Search for the cell housing the specified text and yield its (X, Y) center coordinate. 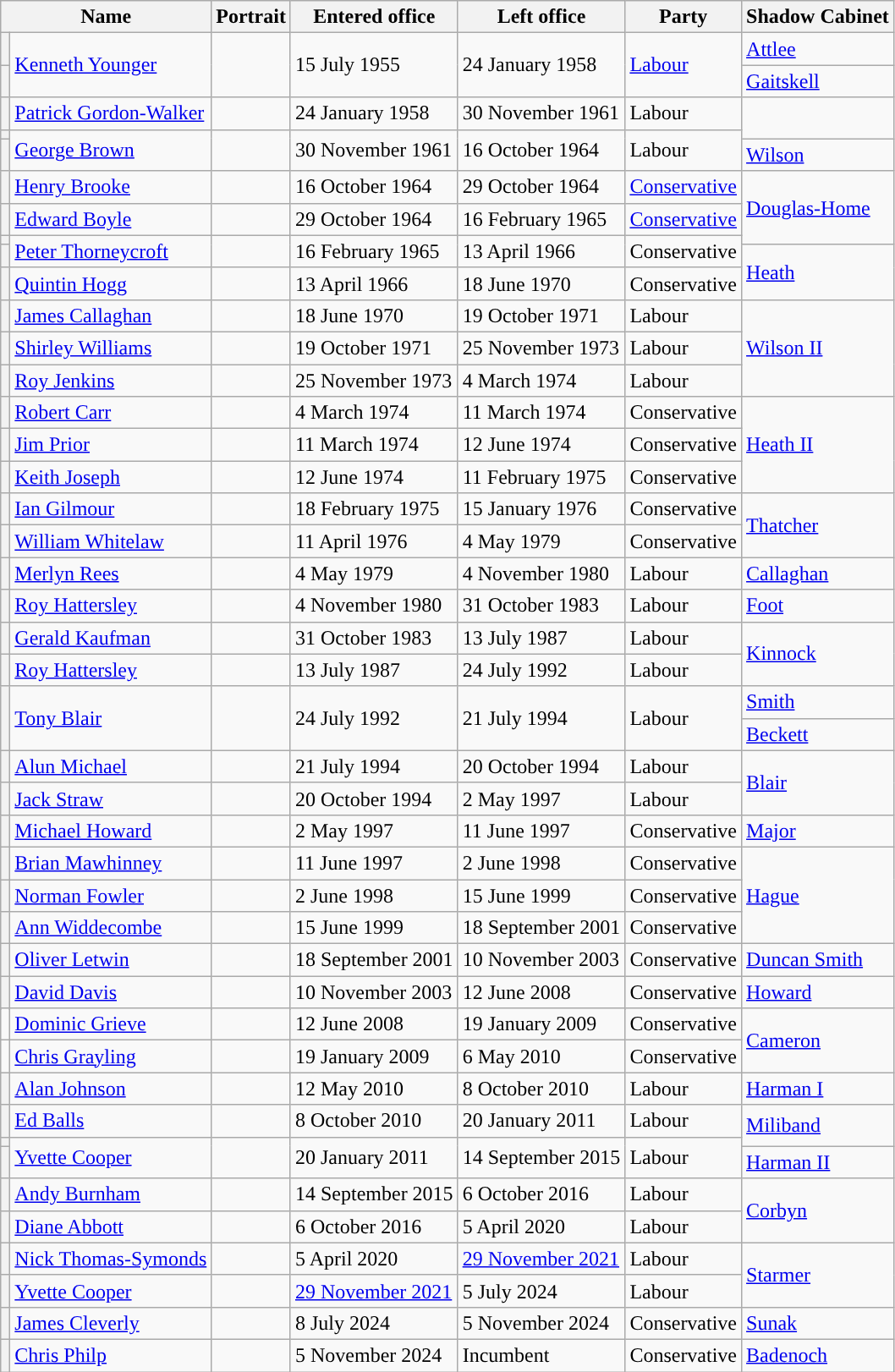
Alun Michael (111, 766)
Ed Balls (111, 1121)
Callaghan (818, 573)
Foot (818, 606)
Norman Fowler (111, 896)
Nick Thomas-Symonds (111, 1259)
Jim Prior (111, 445)
Ann Widdecombe (111, 928)
William Whitelaw (111, 541)
Heath II (818, 445)
Howard (818, 992)
Patrick Gordon-Walker (111, 113)
Diane Abbott (111, 1227)
Shirley Williams (111, 348)
Party (684, 17)
Alan Johnson (111, 1089)
Edward Boyle (111, 219)
James Callaghan (111, 316)
8 July 2024 (374, 1323)
Heath (818, 272)
11 April 1976 (374, 541)
Chris Grayling (111, 1056)
Duncan Smith (818, 960)
Kenneth Younger (111, 65)
Henry Brooke (111, 187)
Entered office (374, 17)
Major (818, 831)
12 May 2010 (374, 1089)
Gaitskell (818, 81)
Portrait (251, 17)
Andy Burnham (111, 1194)
15 July 1955 (374, 65)
Miliband (818, 1125)
Douglas-Home (818, 208)
Dominic Grieve (111, 1024)
Merlyn Rees (111, 573)
Hague (818, 895)
Harman II (818, 1162)
Thatcher (818, 525)
Attlee (818, 49)
Brian Mawhinney (111, 863)
Peter Thorneycroft (111, 251)
Jack Straw (111, 799)
6 May 2010 (541, 1056)
Oliver Letwin (111, 960)
Wilson (818, 155)
Badenoch (818, 1355)
Blair (818, 782)
Corbyn (818, 1210)
Keith Joseph (111, 477)
James Cleverly (111, 1323)
Tony Blair (111, 718)
Quintin Hogg (111, 283)
Kinnock (818, 654)
15 January 1976 (541, 509)
Name (107, 17)
Shadow Cabinet (818, 17)
Roy Jenkins (111, 380)
5 July 2024 (541, 1291)
Ian Gilmour (111, 509)
Michael Howard (111, 831)
Left office (541, 17)
Gerald Kaufman (111, 638)
Starmer (818, 1275)
Harman I (818, 1089)
Robert Carr (111, 413)
Sunak (818, 1323)
Cameron (818, 1040)
Smith (818, 702)
Chris Philp (111, 1355)
Wilson II (818, 348)
Beckett (818, 734)
David Davis (111, 992)
11 February 1975 (541, 477)
George Brown (111, 151)
18 February 1975 (374, 509)
Incumbent (541, 1355)
